Output the [x, y] coordinate of the center of the cell containing the given text.  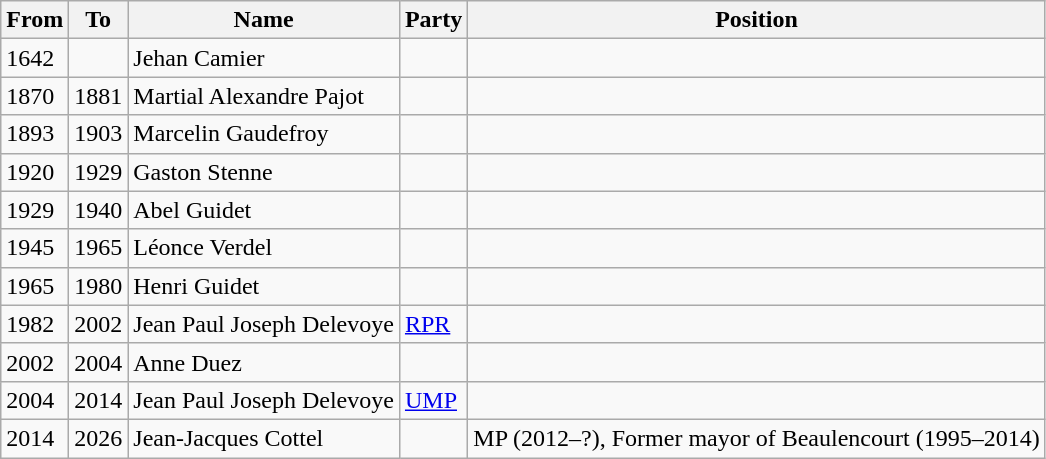
Martial Alexandre Pajot [264, 96]
1940 [98, 210]
1903 [98, 134]
1945 [35, 248]
1642 [35, 58]
1881 [98, 96]
To [98, 20]
Anne Duez [264, 362]
Position [756, 20]
1920 [35, 172]
Gaston Stenne [264, 172]
UMP [433, 400]
Abel Guidet [264, 210]
Party [433, 20]
Léonce Verdel [264, 248]
1870 [35, 96]
RPR [433, 324]
Henri Guidet [264, 286]
From [35, 20]
1980 [98, 286]
2026 [98, 438]
Marcelin Gaudefroy [264, 134]
Name [264, 20]
1893 [35, 134]
1982 [35, 324]
Jehan Camier [264, 58]
MP (2012–?), Former mayor of Beaulencourt (1995–2014) [756, 438]
Jean-Jacques Cottel [264, 438]
